Return (x, y) of the center of cell containing provided text 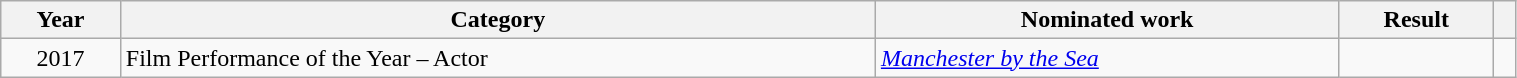
Category (498, 20)
Result (1416, 20)
2017 (61, 58)
Film Performance of the Year – Actor (498, 58)
Year (61, 20)
Manchester by the Sea (1107, 58)
Nominated work (1107, 20)
